Capture the cell that displays the provided text and extract its (X, Y) central coordinate. 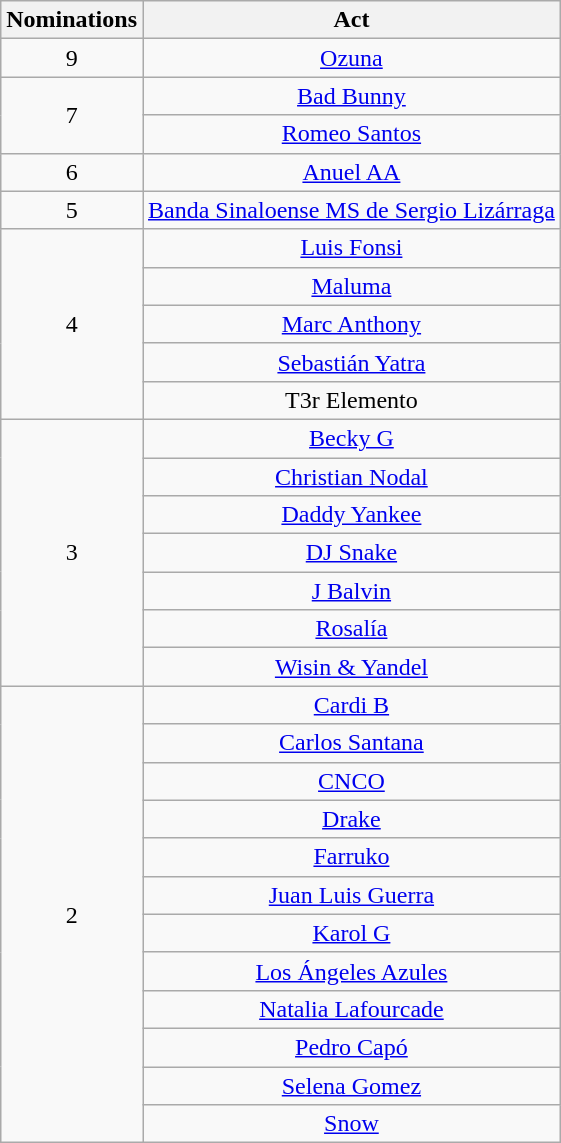
6 (72, 172)
Bad Bunny (351, 96)
Farruko (351, 857)
Carlos Santana (351, 743)
Ozuna (351, 58)
5 (72, 210)
Nominations (72, 20)
Maluma (351, 286)
2 (72, 914)
Selena Gomez (351, 1085)
T3r Elemento (351, 400)
Wisin & Yandel (351, 667)
Snow (351, 1124)
7 (72, 115)
Rosalía (351, 629)
4 (72, 324)
Becky G (351, 438)
CNCO (351, 781)
Karol G (351, 933)
Christian Nodal (351, 477)
3 (72, 552)
Romeo Santos (351, 134)
9 (72, 58)
Anuel AA (351, 172)
DJ Snake (351, 553)
Act (351, 20)
Los Ángeles Azules (351, 971)
Juan Luis Guerra (351, 895)
Cardi B (351, 705)
J Balvin (351, 591)
Banda Sinaloense MS de Sergio Lizárraga (351, 210)
Daddy Yankee (351, 515)
Luis Fonsi (351, 248)
Marc Anthony (351, 324)
Drake (351, 819)
Pedro Capó (351, 1047)
Sebastián Yatra (351, 362)
Natalia Lafourcade (351, 1009)
